Search for the cell housing the specified text and yield its (x, y) center coordinate. 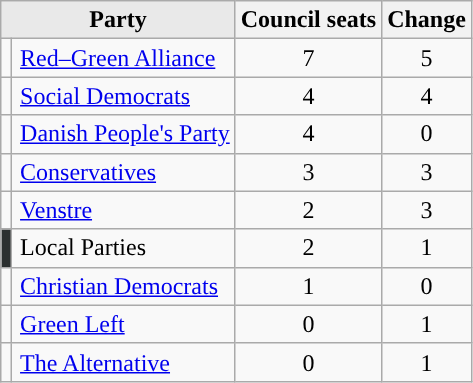
Conservatives (124, 172)
Red–Green Alliance (124, 58)
Local Parties (124, 248)
Green Left (124, 324)
Council seats (308, 20)
Party (118, 20)
Venstre (124, 210)
Danish People's Party (124, 134)
The Alternative (124, 362)
Social Democrats (124, 96)
Change (427, 20)
Christian Democrats (124, 286)
7 (308, 58)
5 (427, 58)
